Locate the cell with the specified text and output its [X, Y] center coordinate. 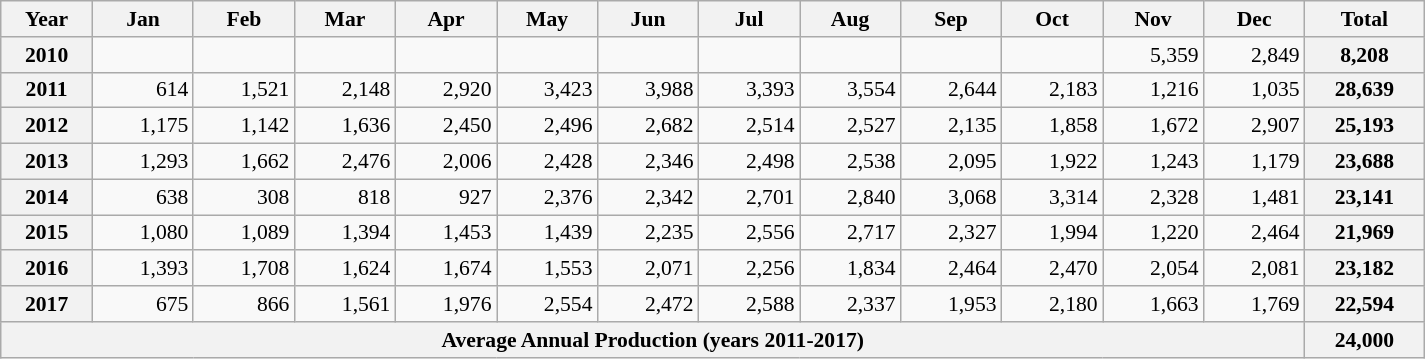
Aug [850, 19]
927 [446, 197]
2,183 [1052, 90]
2015 [47, 233]
Oct [1052, 19]
2,470 [1052, 269]
2,840 [850, 197]
Jul [750, 19]
675 [142, 304]
2,920 [446, 90]
1,674 [446, 269]
2,095 [952, 162]
2,376 [546, 197]
Apr [446, 19]
2,496 [546, 126]
1,976 [446, 304]
3,068 [952, 197]
2,071 [648, 269]
2,717 [850, 233]
1,624 [344, 269]
3,988 [648, 90]
2,428 [546, 162]
1,175 [142, 126]
3,393 [750, 90]
2,327 [952, 233]
24,000 [1365, 340]
2,328 [1154, 197]
Mar [344, 19]
1,393 [142, 269]
2010 [47, 55]
2,556 [750, 233]
1,481 [1254, 197]
1,994 [1052, 233]
2017 [47, 304]
2,554 [546, 304]
614 [142, 90]
Jan [142, 19]
1,922 [1052, 162]
2,180 [1052, 304]
23,182 [1365, 269]
Total [1365, 19]
1,708 [244, 269]
Feb [244, 19]
23,688 [1365, 162]
25,193 [1365, 126]
2,450 [446, 126]
1,293 [142, 162]
8,208 [1365, 55]
Nov [1154, 19]
2,514 [750, 126]
3,554 [850, 90]
638 [142, 197]
2,148 [344, 90]
1,858 [1052, 126]
2,527 [850, 126]
28,639 [1365, 90]
2,135 [952, 126]
2,337 [850, 304]
1,561 [344, 304]
1,672 [1154, 126]
2014 [47, 197]
Year [47, 19]
3,423 [546, 90]
2,849 [1254, 55]
1,035 [1254, 90]
1,394 [344, 233]
1,521 [244, 90]
May [546, 19]
1,142 [244, 126]
818 [344, 197]
1,636 [344, 126]
2,235 [648, 233]
2016 [47, 269]
2,054 [1154, 269]
2011 [47, 90]
1,080 [142, 233]
21,969 [1365, 233]
1,453 [446, 233]
2,538 [850, 162]
1,243 [1154, 162]
3,314 [1052, 197]
1,216 [1154, 90]
2012 [47, 126]
Dec [1254, 19]
Jun [648, 19]
2,644 [952, 90]
2,498 [750, 162]
308 [244, 197]
2013 [47, 162]
1,179 [1254, 162]
2,472 [648, 304]
2,081 [1254, 269]
Sep [952, 19]
1,769 [1254, 304]
23,141 [1365, 197]
1,220 [1154, 233]
22,594 [1365, 304]
2,006 [446, 162]
1,953 [952, 304]
2,342 [648, 197]
866 [244, 304]
5,359 [1154, 55]
1,663 [1154, 304]
2,476 [344, 162]
Average Annual Production (years 2011-2017) [653, 340]
2,701 [750, 197]
2,907 [1254, 126]
1,553 [546, 269]
2,682 [648, 126]
1,089 [244, 233]
2,346 [648, 162]
2,588 [750, 304]
1,834 [850, 269]
2,256 [750, 269]
1,662 [244, 162]
1,439 [546, 233]
